Determine the (X, Y) coordinate at the center of the cell enclosing the given text.  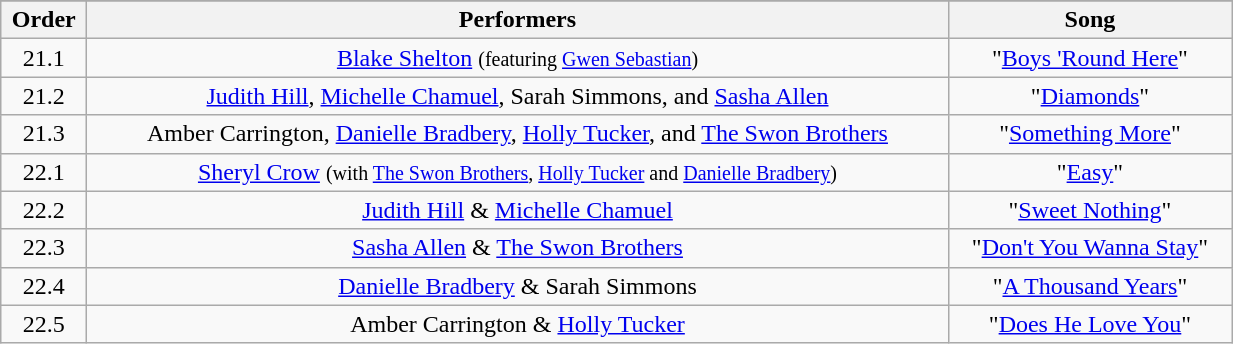
22.4 (44, 286)
22.2 (44, 210)
"Diamonds" (1090, 96)
22.5 (44, 324)
Order (44, 20)
Judith Hill, Michelle Chamuel, Sarah Simmons, and Sasha Allen (518, 96)
Amber Carrington & Holly Tucker (518, 324)
"A Thousand Years" (1090, 286)
22.3 (44, 248)
Amber Carrington, Danielle Bradbery, Holly Tucker, and The Swon Brothers (518, 134)
22.1 (44, 172)
"Sweet Nothing" (1090, 210)
Sheryl Crow (with The Swon Brothers, Holly Tucker and Danielle Bradbery) (518, 172)
"Something More" (1090, 134)
"Boys 'Round Here" (1090, 58)
"Does He Love You" (1090, 324)
Blake Shelton (featuring Gwen Sebastian) (518, 58)
Performers (518, 20)
"Don't You Wanna Stay" (1090, 248)
Sasha Allen & The Swon Brothers (518, 248)
Song (1090, 20)
21.3 (44, 134)
Danielle Bradbery & Sarah Simmons (518, 286)
21.1 (44, 58)
"Easy" (1090, 172)
21.2 (44, 96)
Judith Hill & Michelle Chamuel (518, 210)
